Extract the [X, Y] coordinate from the center of the cell holding the provided text.  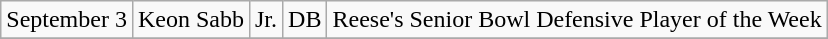
DB [305, 20]
Keon Sabb [190, 20]
Reese's Senior Bowl Defensive Player of the Week [577, 20]
September 3 [67, 20]
Jr. [266, 20]
